Return the [x, y] coordinate for the center point of the cell that contains the specified text.  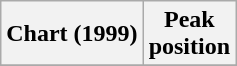
Peakposition [189, 34]
Chart (1999) [72, 34]
